For the text-containing cell, return its midpoint in (x, y) coordinate format. 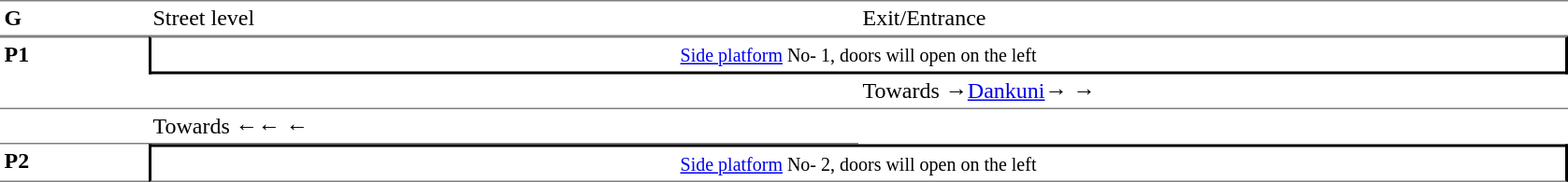
P1 (75, 73)
G (75, 19)
Side platform No- 2, doors will open on the left (858, 162)
P2 (75, 162)
Towards →Dankuni→ → (1214, 92)
Exit/Entrance (1214, 19)
Towards ←← ← (503, 127)
Side platform No- 1, doors will open on the left (858, 55)
Street level (503, 19)
